Detect which cell encompasses the target text, then output its (X, Y) center coordinate. 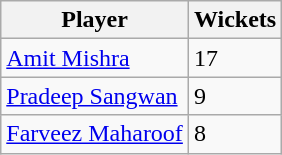
Player (95, 20)
Farveez Maharoof (95, 134)
Amit Mishra (95, 58)
Pradeep Sangwan (95, 96)
8 (234, 134)
9 (234, 96)
17 (234, 58)
Wickets (234, 20)
